Scan for the cell matching the given text and deliver its [x, y] coordinate at center. 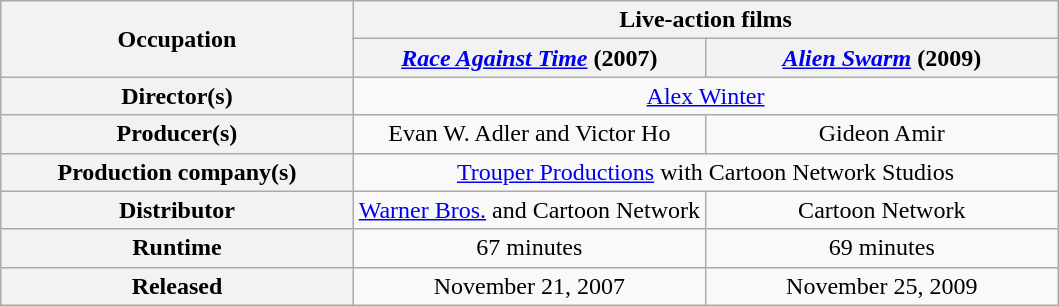
Race Against Time (2007) [529, 58]
Distributor [177, 210]
Evan W. Adler and Victor Ho [529, 134]
Trouper Productions with Cartoon Network Studios [706, 172]
Runtime [177, 248]
November 25, 2009 [882, 286]
Released [177, 286]
67 minutes [529, 248]
Occupation [177, 39]
November 21, 2007 [529, 286]
Alien Swarm (2009) [882, 58]
Production company(s) [177, 172]
Live-action films [706, 20]
69 minutes [882, 248]
Cartoon Network [882, 210]
Warner Bros. and Cartoon Network [529, 210]
Alex Winter [706, 96]
Producer(s) [177, 134]
Director(s) [177, 96]
Gideon Amir [882, 134]
